Output the (x, y) coordinate of the center of the cell containing the given text.  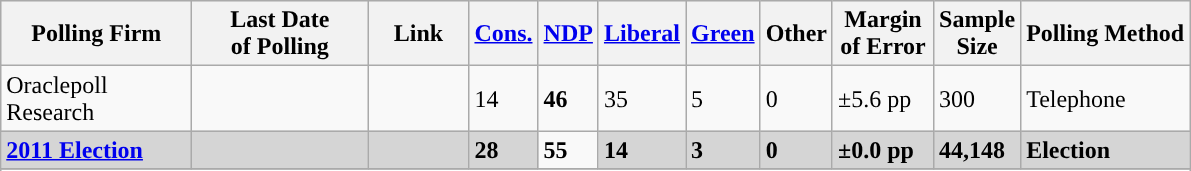
Link (418, 34)
44,148 (978, 150)
2011 Election (96, 150)
46 (568, 98)
Telephone (1106, 98)
SampleSize (978, 34)
3 (724, 150)
Cons. (504, 34)
±0.0 pp (882, 150)
5 (724, 98)
Last Dateof Polling (280, 34)
Polling Firm (96, 34)
±5.6 pp (882, 98)
Green (724, 34)
28 (504, 150)
Oraclepoll Research (96, 98)
Other (796, 34)
Polling Method (1106, 34)
Liberal (642, 34)
35 (642, 98)
NDP (568, 34)
Election (1106, 150)
55 (568, 150)
300 (978, 98)
Marginof Error (882, 34)
